Search for the cell housing the specified text and yield its [X, Y] center coordinate. 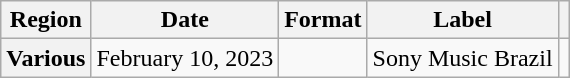
Sony Music Brazil [462, 58]
Label [462, 20]
Date [185, 20]
Format [323, 20]
February 10, 2023 [185, 58]
Various [46, 58]
Region [46, 20]
